Determine the [x, y] coordinate at the center of the cell enclosing the given text.  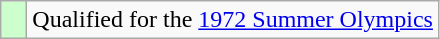
Qualified for the 1972 Summer Olympics [233, 20]
